Search for the cell housing the specified text and yield its [X, Y] center coordinate. 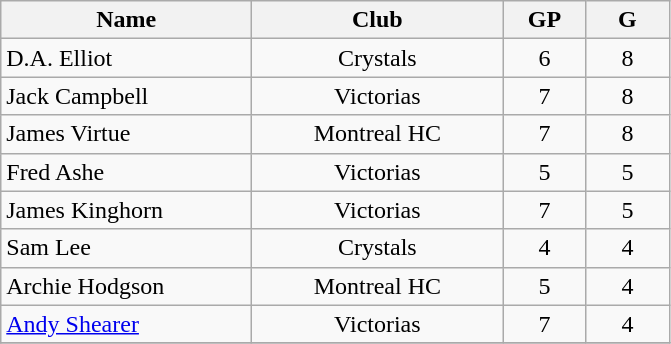
Jack Campbell [126, 96]
Archie Hodgson [126, 286]
Name [126, 20]
James Kinghorn [126, 210]
Sam Lee [126, 248]
6 [544, 58]
James Virtue [126, 134]
G [628, 20]
Andy Shearer [126, 324]
Fred Ashe [126, 172]
GP [544, 20]
D.A. Elliot [126, 58]
Club [378, 20]
